Locate the cell with the specified text and output its (X, Y) center coordinate. 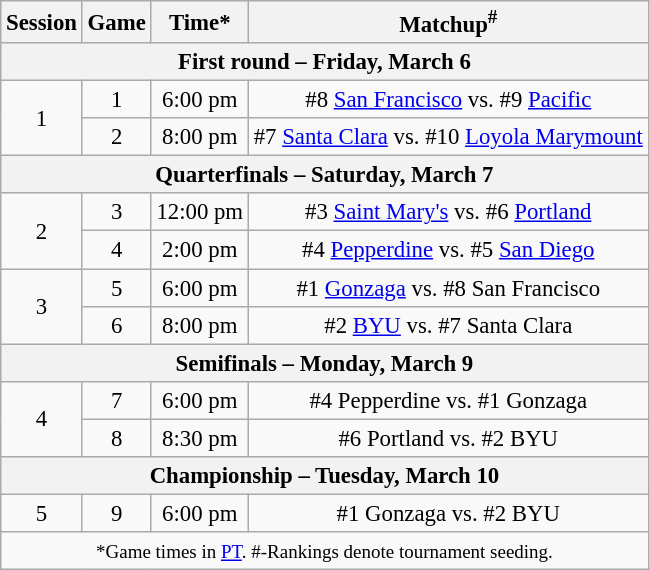
7 (116, 400)
#2 BYU vs. #7 Santa Clara (448, 325)
First round – Friday, March 6 (324, 62)
Game (116, 22)
Time* (200, 22)
6 (116, 325)
8:30 pm (200, 438)
#8 San Francisco vs. #9 Pacific (448, 100)
8 (116, 438)
9 (116, 513)
#6 Portland vs. #2 BYU (448, 438)
Quarterfinals – Saturday, March 7 (324, 175)
#4 Pepperdine vs. #5 San Diego (448, 250)
#7 Santa Clara vs. #10 Loyola Marymount (448, 137)
Session (42, 22)
Semifinals – Monday, March 9 (324, 363)
2:00 pm (200, 250)
#3 Saint Mary's vs. #6 Portland (448, 213)
*Game times in PT. #-Rankings denote tournament seeding. (324, 551)
Championship – Tuesday, March 10 (324, 476)
12:00 pm (200, 213)
#1 Gonzaga vs. #8 San Francisco (448, 288)
#1 Gonzaga vs. #2 BYU (448, 513)
Matchup# (448, 22)
#4 Pepperdine vs. #1 Gonzaga (448, 400)
